Pinpoint the cell where the given text exists, returning its [x, y] midpoint coordinate. 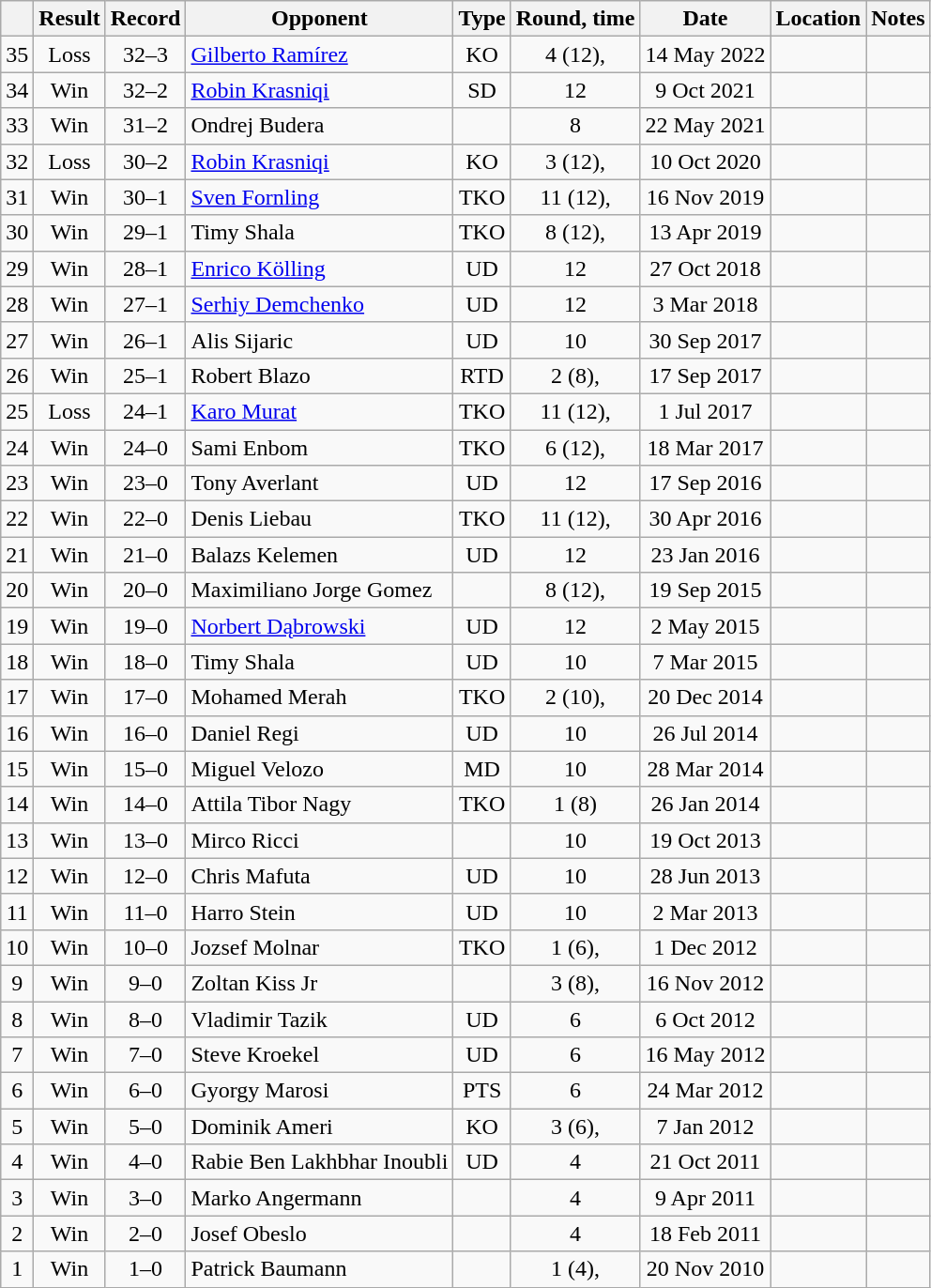
3 Mar 2018 [706, 304]
Attila Tibor Nagy [319, 805]
27 Oct 2018 [706, 268]
20 Nov 2010 [706, 1269]
7 Jan 2012 [706, 1127]
Ondrej Budera [319, 126]
Record [145, 19]
2 Mar 2013 [706, 912]
22–0 [145, 519]
9 Oct 2021 [706, 90]
31–2 [145, 126]
18 Mar 2017 [706, 448]
19 [17, 626]
Patrick Baumann [319, 1269]
13 [17, 840]
SD [482, 90]
20 [17, 590]
MD [482, 769]
1 Jul 2017 [706, 411]
1 (8) [575, 805]
2 (10), [575, 698]
16 Nov 2019 [706, 197]
Sven Fornling [319, 197]
30–1 [145, 197]
Josef Obeslo [319, 1234]
24–0 [145, 448]
Notes [898, 19]
14 [17, 805]
23 Jan 2016 [706, 555]
Rabie Ben Lakhbhar Inoubli [319, 1162]
17 Sep 2016 [706, 483]
20 Dec 2014 [706, 698]
16–0 [145, 733]
35 [17, 54]
22 May 2021 [706, 126]
18 Feb 2011 [706, 1234]
12–0 [145, 876]
17 [17, 698]
Type [482, 19]
3 (12), [575, 161]
16 Nov 2012 [706, 983]
Mirco Ricci [319, 840]
22 [17, 519]
8–0 [145, 1019]
4–0 [145, 1162]
33 [17, 126]
30–2 [145, 161]
32 [17, 161]
26 Jan 2014 [706, 805]
6 Oct 2012 [706, 1019]
1 (4), [575, 1269]
28 Mar 2014 [706, 769]
34 [17, 90]
7–0 [145, 1055]
1–0 [145, 1269]
25 [17, 411]
24–1 [145, 411]
2–0 [145, 1234]
28 [17, 304]
Steve Kroekel [319, 1055]
9 Apr 2011 [706, 1198]
3–0 [145, 1198]
Maximiliano Jorge Gomez [319, 590]
18 [17, 662]
10 Oct 2020 [706, 161]
7 Mar 2015 [706, 662]
16 May 2012 [706, 1055]
2 (8), [575, 376]
9 [17, 983]
28 Jun 2013 [706, 876]
17 Sep 2017 [706, 376]
19 Oct 2013 [706, 840]
26 Jul 2014 [706, 733]
18–0 [145, 662]
Vladimir Tazik [319, 1019]
Gyorgy Marosi [319, 1091]
17–0 [145, 698]
3 (6), [575, 1127]
Tony Averlant [319, 483]
Denis Liebau [319, 519]
6–0 [145, 1091]
Enrico Kölling [319, 268]
Harro Stein [319, 912]
14 May 2022 [706, 54]
19 Sep 2015 [706, 590]
5–0 [145, 1127]
30 Apr 2016 [706, 519]
Marko Angermann [319, 1198]
Sami Enbom [319, 448]
27 [17, 340]
6 (12), [575, 448]
29 [17, 268]
23–0 [145, 483]
11 [17, 912]
4 (12), [575, 54]
PTS [482, 1091]
21 [17, 555]
23 [17, 483]
19–0 [145, 626]
Norbert Dąbrowski [319, 626]
1 Dec 2012 [706, 947]
7 [17, 1055]
Result [69, 19]
16 [17, 733]
Serhiy Demchenko [319, 304]
26–1 [145, 340]
24 [17, 448]
Robert Blazo [319, 376]
15–0 [145, 769]
32–2 [145, 90]
2 May 2015 [706, 626]
Miguel Velozo [319, 769]
27–1 [145, 304]
Opponent [319, 19]
3 (8), [575, 983]
Jozsef Molnar [319, 947]
Date [706, 19]
2 [17, 1234]
3 [17, 1198]
Dominik Ameri [319, 1127]
Mohamed Merah [319, 698]
15 [17, 769]
5 [17, 1127]
Zoltan Kiss Jr [319, 983]
Karo Murat [319, 411]
1 [17, 1269]
Location [818, 19]
31 [17, 197]
21–0 [145, 555]
9–0 [145, 983]
11–0 [145, 912]
24 Mar 2012 [706, 1091]
30 [17, 233]
20–0 [145, 590]
10–0 [145, 947]
21 Oct 2011 [706, 1162]
32–3 [145, 54]
30 Sep 2017 [706, 340]
1 (6), [575, 947]
Daniel Regi [319, 733]
29–1 [145, 233]
25–1 [145, 376]
26 [17, 376]
RTD [482, 376]
13–0 [145, 840]
Gilberto Ramírez [319, 54]
14–0 [145, 805]
Alis Sijaric [319, 340]
13 Apr 2019 [706, 233]
Round, time [575, 19]
Chris Mafuta [319, 876]
28–1 [145, 268]
Balazs Kelemen [319, 555]
